Locate the cell with the specified text and output its (X, Y) center coordinate. 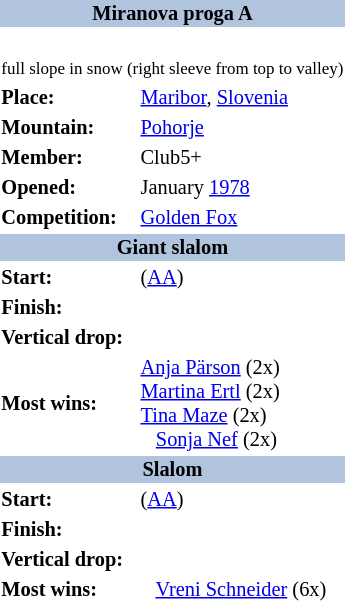
Member: (68, 158)
Competition: (68, 218)
Opened: (68, 188)
Pohorje (242, 128)
Most wins: (68, 404)
Slalom (172, 470)
Place: (68, 98)
full slope in snow (right sleeve from top to valley) (172, 56)
Mountain: (68, 128)
Anja Pärson (2x) Martina Ertl (2x) Tina Maze (2x) Sonja Nef (2x) (242, 404)
Maribor, Slovenia (242, 98)
Club5+ (242, 158)
Golden Fox (242, 218)
January 1978 (242, 188)
Miranova proga A (172, 14)
Giant slalom (172, 248)
